Return the (X, Y) coordinate for the center point of the cell that contains the specified text.  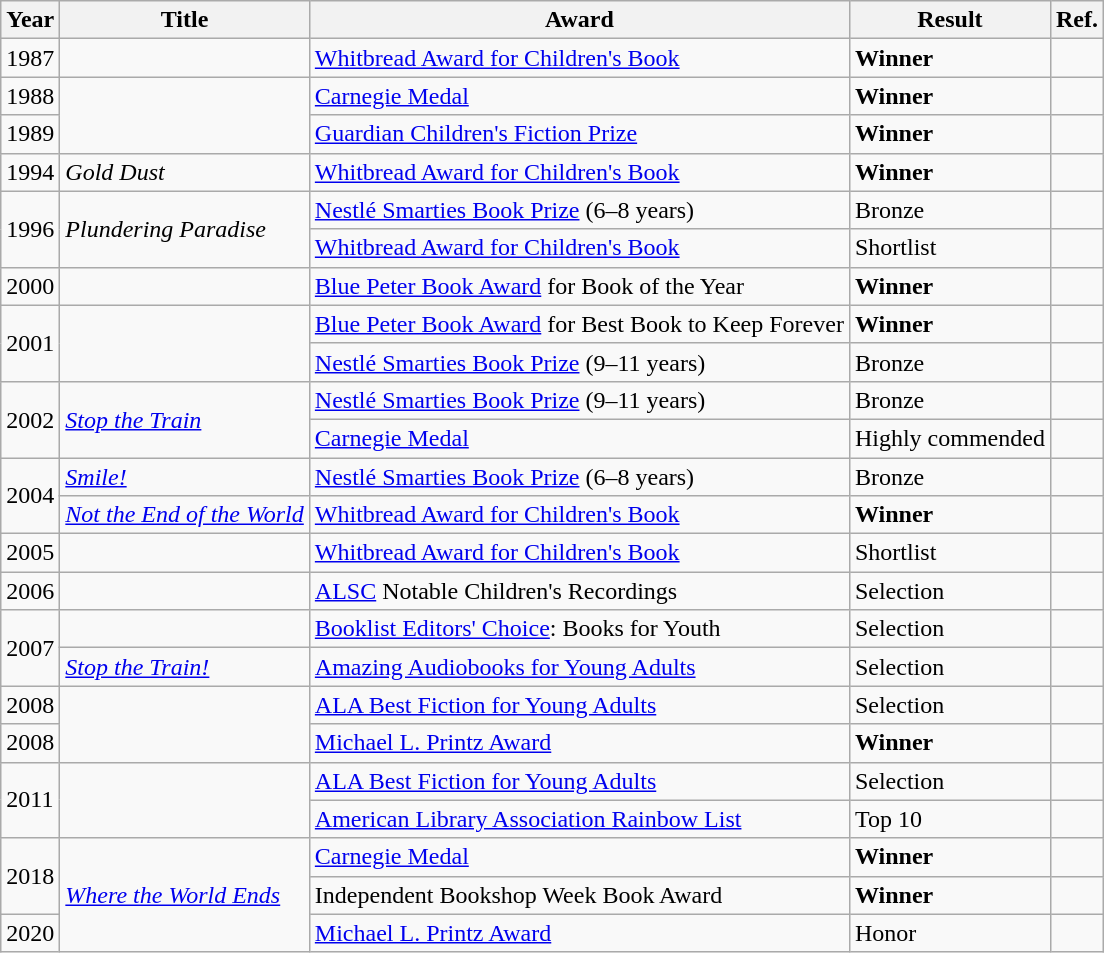
1988 (30, 96)
2004 (30, 496)
Result (950, 20)
Blue Peter Book Award for Book of the Year (579, 286)
Where the World Ends (185, 895)
ALSC Notable Children's Recordings (579, 591)
Gold Dust (185, 172)
Stop the Train (185, 419)
Booklist Editors' Choice: Books for Youth (579, 629)
2005 (30, 553)
1987 (30, 58)
2001 (30, 343)
Smile! (185, 477)
Guardian Children's Fiction Prize (579, 134)
Stop the Train! (185, 667)
2020 (30, 933)
Independent Bookshop Week Book Award (579, 895)
2006 (30, 591)
Highly commended (950, 438)
1994 (30, 172)
2007 (30, 648)
Year (30, 20)
Blue Peter Book Award for Best Book to Keep Forever (579, 324)
Amazing Audiobooks for Young Adults (579, 667)
Honor (950, 933)
2002 (30, 419)
Award (579, 20)
Plundering Paradise (185, 229)
Ref. (1076, 20)
2018 (30, 876)
1996 (30, 229)
2011 (30, 800)
1989 (30, 134)
Title (185, 20)
Not the End of the World (185, 515)
American Library Association Rainbow List (579, 819)
2000 (30, 286)
Top 10 (950, 819)
